Return the [x, y] coordinate for the center point of the cell that contains the specified text.  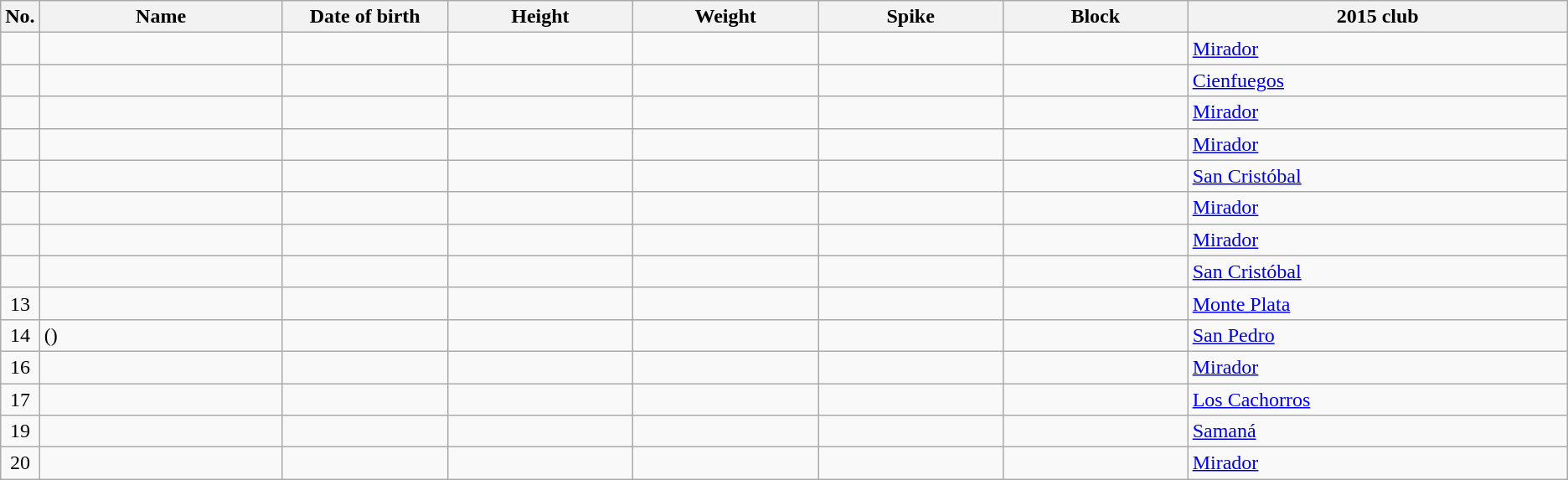
() [161, 335]
Spike [911, 17]
Block [1096, 17]
Weight [725, 17]
Cienfuegos [1377, 80]
Los Cachorros [1377, 400]
20 [20, 463]
Name [161, 17]
16 [20, 367]
Samaná [1377, 431]
Date of birth [365, 17]
Height [539, 17]
17 [20, 400]
No. [20, 17]
13 [20, 303]
19 [20, 431]
2015 club [1377, 17]
San Pedro [1377, 335]
Monte Plata [1377, 303]
14 [20, 335]
